Identify which cell holds the provided text, then report its [X, Y] central coordinate. 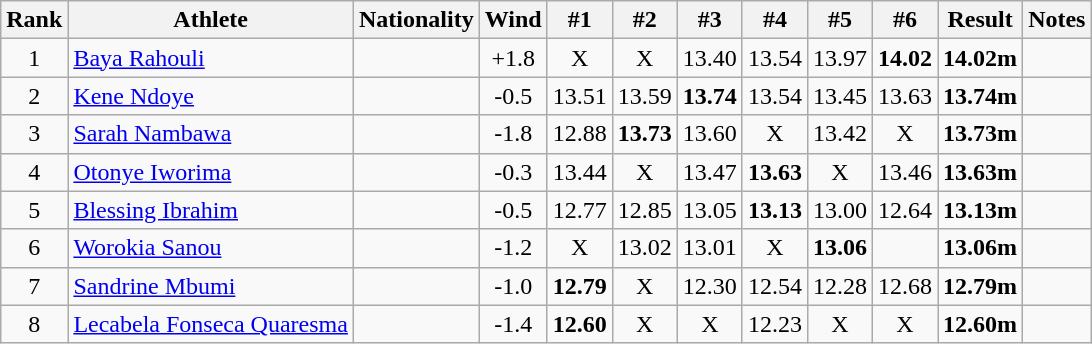
-1.0 [513, 286]
Athlete [211, 20]
13.00 [840, 210]
13.44 [580, 172]
13.42 [840, 134]
4 [34, 172]
13.13 [774, 210]
12.88 [580, 134]
12.60 [580, 324]
13.06 [840, 248]
13.51 [580, 96]
Nationality [416, 20]
12.64 [904, 210]
13.97 [840, 58]
3 [34, 134]
13.74 [710, 96]
13.47 [710, 172]
13.05 [710, 210]
#4 [774, 20]
13.63m [980, 172]
13.06m [980, 248]
14.02 [904, 58]
Baya Rahouli [211, 58]
12.77 [580, 210]
12.30 [710, 286]
-1.8 [513, 134]
13.45 [840, 96]
13.02 [644, 248]
Kene Ndoye [211, 96]
Notes [1057, 20]
12.79m [980, 286]
12.60m [980, 324]
13.60 [710, 134]
12.28 [840, 286]
Blessing Ibrahim [211, 210]
+1.8 [513, 58]
13.40 [710, 58]
1 [34, 58]
Result [980, 20]
12.68 [904, 286]
Rank [34, 20]
13.01 [710, 248]
Worokia Sanou [211, 248]
#6 [904, 20]
13.73m [980, 134]
-1.4 [513, 324]
5 [34, 210]
-1.2 [513, 248]
Sarah Nambawa [211, 134]
7 [34, 286]
12.79 [580, 286]
12.85 [644, 210]
13.74m [980, 96]
6 [34, 248]
13.73 [644, 134]
Lecabela Fonseca Quaresma [211, 324]
13.59 [644, 96]
Otonye Iworima [211, 172]
12.23 [774, 324]
12.54 [774, 286]
Sandrine Mbumi [211, 286]
#5 [840, 20]
8 [34, 324]
-0.3 [513, 172]
#1 [580, 20]
Wind [513, 20]
#3 [710, 20]
13.13m [980, 210]
13.46 [904, 172]
#2 [644, 20]
2 [34, 96]
14.02m [980, 58]
